Determine the [x, y] coordinate at the center of the cell enclosing the given text.  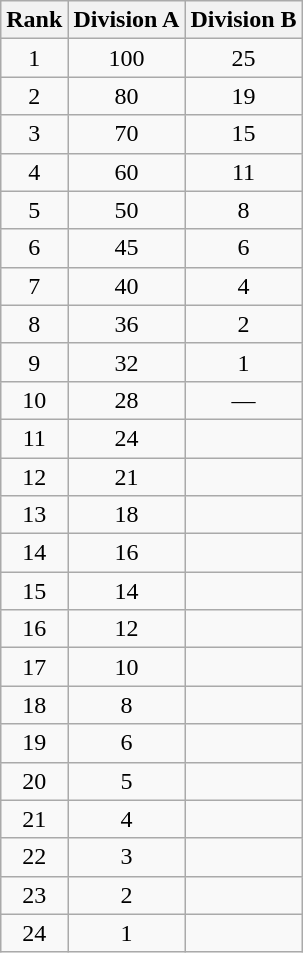
25 [244, 58]
70 [126, 134]
100 [126, 58]
13 [34, 515]
7 [34, 286]
80 [126, 96]
23 [34, 895]
36 [126, 324]
60 [126, 172]
40 [126, 286]
9 [34, 362]
28 [126, 400]
Division A [126, 20]
22 [34, 857]
45 [126, 248]
Rank [34, 20]
17 [34, 667]
50 [126, 210]
Division B [244, 20]
— [244, 400]
32 [126, 362]
20 [34, 781]
